Extract the (x, y) coordinate from the center of the cell holding the provided text.  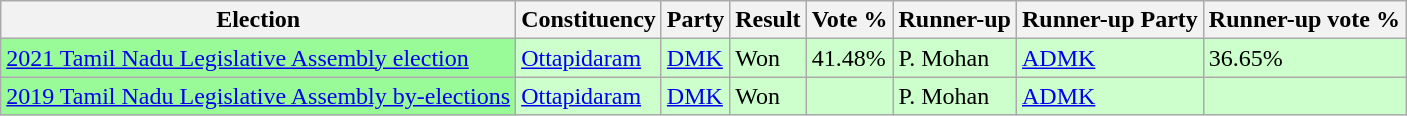
Vote % (850, 20)
Runner-up vote % (1304, 20)
Runner-up (955, 20)
2021 Tamil Nadu Legislative Assembly election (258, 58)
36.65% (1304, 58)
Runner-up Party (1110, 20)
Election (258, 20)
Party (695, 20)
2019 Tamil Nadu Legislative Assembly by-elections (258, 96)
Result (768, 20)
41.48% (850, 58)
Constituency (589, 20)
